From the cell containing the given text, extract its center point as [X, Y] coordinate. 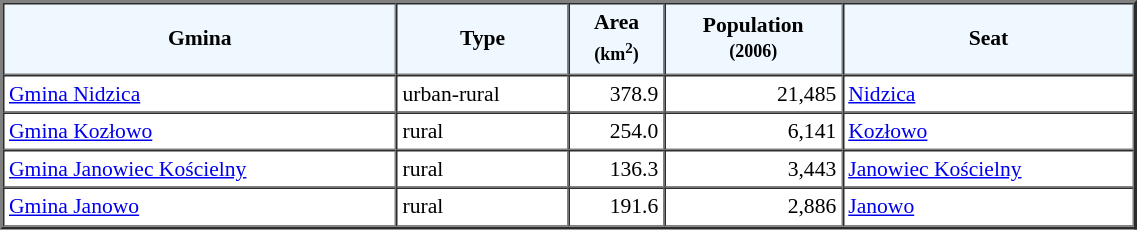
Kozłowo [988, 131]
2,886 [753, 207]
Gmina Nidzica [200, 93]
Type [483, 38]
6,141 [753, 131]
Gmina Janowiec Kościelny [200, 169]
Seat [988, 38]
136.3 [617, 169]
254.0 [617, 131]
Gmina Kozłowo [200, 131]
21,485 [753, 93]
Janowo [988, 207]
378.9 [617, 93]
Gmina [200, 38]
Area(km2) [617, 38]
3,443 [753, 169]
urban-rural [483, 93]
Population(2006) [753, 38]
Gmina Janowo [200, 207]
Janowiec Kościelny [988, 169]
Nidzica [988, 93]
191.6 [617, 207]
